Return the (X, Y) coordinate for the center point of the cell that contains the specified text.  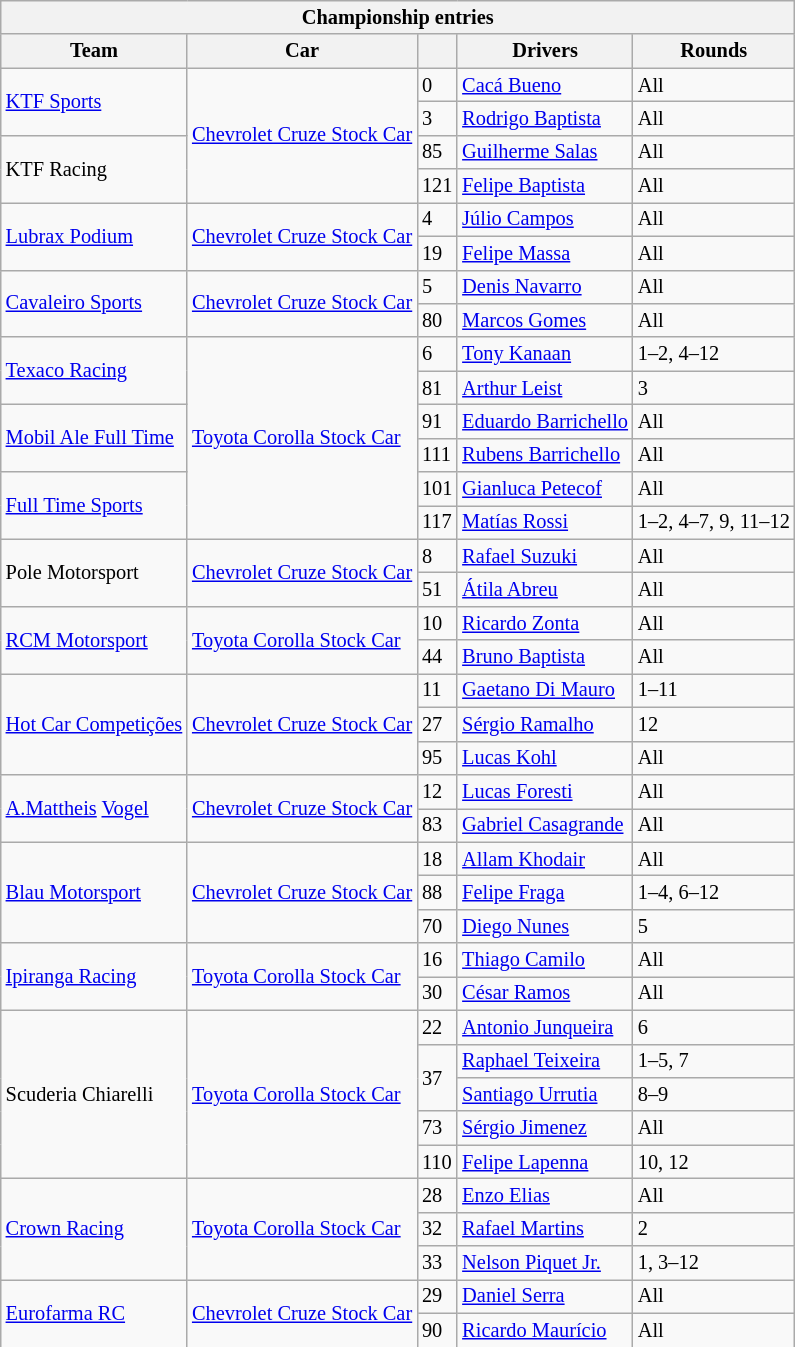
90 (437, 1330)
1–2, 4–7, 9, 11–12 (714, 522)
Car (302, 51)
1–5, 7 (714, 1061)
29 (437, 1296)
117 (437, 522)
Blau Motorsport (94, 892)
Hot Car Competições (94, 724)
Felipe Baptista (545, 186)
Rounds (714, 51)
121 (437, 186)
101 (437, 489)
8–9 (714, 1094)
César Ramos (545, 993)
Rafael Martins (545, 1229)
Ricardo Zonta (545, 623)
Átila Abreu (545, 589)
95 (437, 758)
Championship entries (398, 17)
Lucas Kohl (545, 758)
83 (437, 825)
KTF Sports (94, 102)
Guilherme Salas (545, 152)
1–11 (714, 690)
Thiago Camilo (545, 960)
Team (94, 51)
Rubens Barrichello (545, 455)
51 (437, 589)
Allam Khodair (545, 859)
RCM Motorsport (94, 640)
Rafael Suzuki (545, 556)
10, 12 (714, 1162)
Cavaleiro Sports (94, 304)
Felipe Fraga (545, 892)
Ipiranga Racing (94, 976)
2 (714, 1229)
1–4, 6–12 (714, 892)
Eurofarma RC (94, 1312)
Cacá Bueno (545, 85)
Denis Navarro (545, 287)
Matías Rossi (545, 522)
Mobil Ale Full Time (94, 438)
18 (437, 859)
Drivers (545, 51)
Lubrax Podium (94, 236)
Sérgio Ramalho (545, 724)
Bruno Baptista (545, 657)
Crown Racing (94, 1228)
Sérgio Jimenez (545, 1128)
Tony Kanaan (545, 354)
88 (437, 892)
Daniel Serra (545, 1296)
37 (437, 1078)
A.Mattheis Vogel (94, 808)
Eduardo Barrichello (545, 421)
91 (437, 421)
Felipe Massa (545, 253)
70 (437, 926)
111 (437, 455)
KTF Racing (94, 168)
1–2, 4–12 (714, 354)
32 (437, 1229)
Lucas Foresti (545, 791)
Felipe Lapenna (545, 1162)
Rodrigo Baptista (545, 118)
44 (437, 657)
33 (437, 1263)
Raphael Teixeira (545, 1061)
Scuderia Chiarelli (94, 1094)
10 (437, 623)
Diego Nunes (545, 926)
19 (437, 253)
Santiago Urrutia (545, 1094)
1, 3–12 (714, 1263)
Arthur Leist (545, 388)
Ricardo Maurício (545, 1330)
Full Time Sports (94, 506)
30 (437, 993)
Marcos Gomes (545, 320)
85 (437, 152)
8 (437, 556)
81 (437, 388)
Gaetano Di Mauro (545, 690)
Antonio Junqueira (545, 1027)
28 (437, 1195)
27 (437, 724)
22 (437, 1027)
Gabriel Casagrande (545, 825)
Texaco Racing (94, 370)
4 (437, 219)
Enzo Elias (545, 1195)
16 (437, 960)
Júlio Campos (545, 219)
73 (437, 1128)
Nelson Piquet Jr. (545, 1263)
110 (437, 1162)
Pole Motorsport (94, 572)
0 (437, 85)
80 (437, 320)
11 (437, 690)
Gianluca Petecof (545, 489)
